Detect which cell encompasses the target text, then output its (x, y) center coordinate. 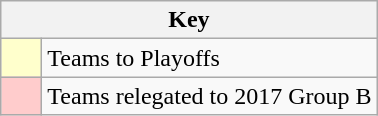
Teams to Playoffs (210, 58)
Teams relegated to 2017 Group B (210, 96)
Key (189, 20)
